Extract the [X, Y] coordinate from the center of the cell holding the provided text.  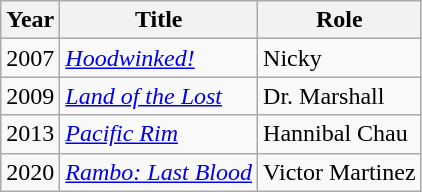
Pacific Rim [159, 134]
2009 [30, 96]
Year [30, 20]
Land of the Lost [159, 96]
Nicky [340, 58]
Victor Martinez [340, 172]
Rambo: Last Blood [159, 172]
Dr. Marshall [340, 96]
2007 [30, 58]
Hoodwinked! [159, 58]
Title [159, 20]
2020 [30, 172]
Hannibal Chau [340, 134]
2013 [30, 134]
Role [340, 20]
